From the cell containing the given text, extract its center point as [X, Y] coordinate. 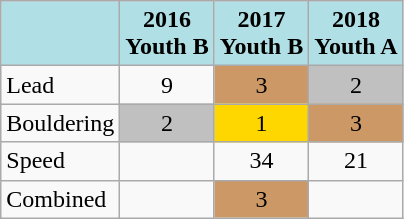
34 [261, 161]
Combined [60, 199]
Lead [60, 85]
2016Youth B [167, 34]
21 [356, 161]
Bouldering [60, 123]
1 [261, 123]
Speed [60, 161]
9 [167, 85]
2018Youth A [356, 34]
2017Youth B [261, 34]
